Scan for the cell matching the given text and deliver its [x, y] coordinate at center. 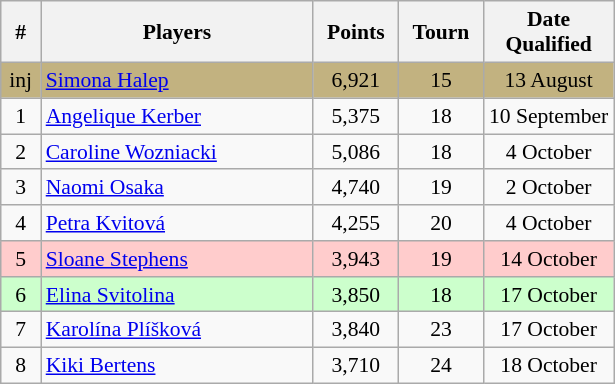
8 [21, 365]
4 [21, 223]
3,710 [356, 365]
Simona Halep [178, 80]
23 [440, 330]
Players [178, 32]
7 [21, 330]
13 August [549, 80]
Angelique Kerber [178, 116]
18 October [549, 365]
# [21, 32]
3,943 [356, 259]
inj [21, 80]
Kiki Bertens [178, 365]
Points [356, 32]
3,840 [356, 330]
15 [440, 80]
Naomi Osaka [178, 187]
20 [440, 223]
24 [440, 365]
3,850 [356, 294]
3 [21, 187]
Date Qualified [549, 32]
6 [21, 294]
4,255 [356, 223]
4,740 [356, 187]
Karolína Plíšková [178, 330]
5,086 [356, 152]
2 October [549, 187]
5,375 [356, 116]
Caroline Wozniacki [178, 152]
Sloane Stephens [178, 259]
Elina Svitolina [178, 294]
5 [21, 259]
2 [21, 152]
Tourn [440, 32]
1 [21, 116]
Petra Kvitová [178, 223]
6,921 [356, 80]
14 October [549, 259]
10 September [549, 116]
